Scan for the cell matching the given text and deliver its [X, Y] coordinate at center. 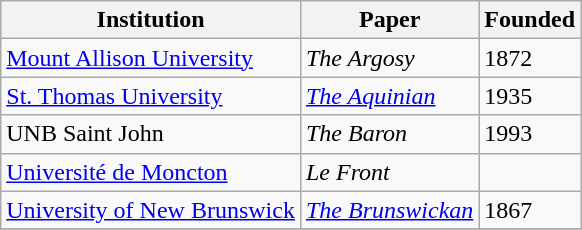
1867 [530, 210]
Founded [530, 20]
Institution [151, 20]
The Brunswickan [389, 210]
Paper [389, 20]
Université de Moncton [151, 172]
St. Thomas University [151, 96]
The Baron [389, 134]
1935 [530, 96]
UNB Saint John [151, 134]
Le Front [389, 172]
1993 [530, 134]
1872 [530, 58]
University of New Brunswick [151, 210]
The Aquinian [389, 96]
The Argosy [389, 58]
Mount Allison University [151, 58]
